Detect which cell encompasses the target text, then output its (X, Y) center coordinate. 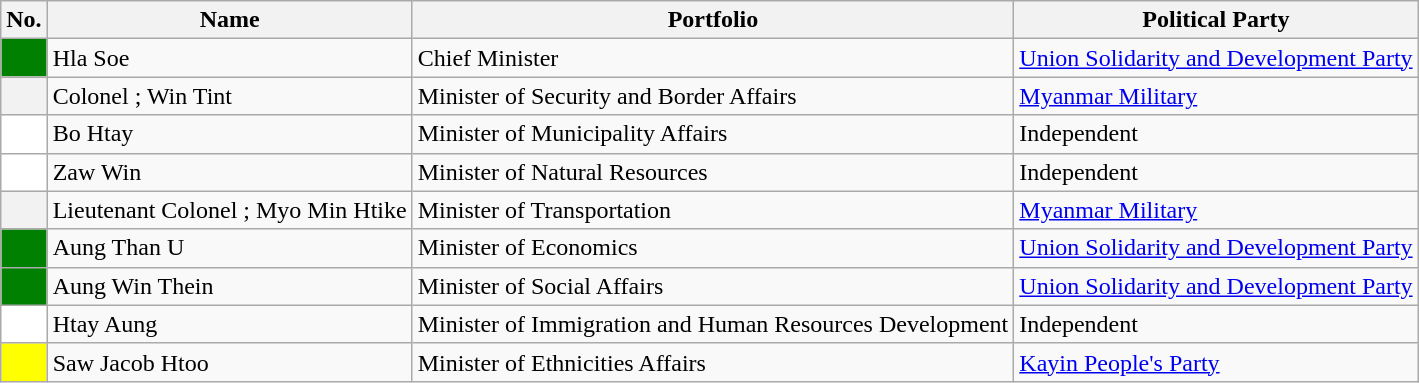
Aung Than U (230, 248)
Kayin People's Party (1216, 362)
Minister of Security and Border Affairs (713, 96)
Htay Aung (230, 324)
No. (24, 20)
Minister of Social Affairs (713, 286)
Chief Minister (713, 58)
Lieutenant Colonel ; Myo Min Htike (230, 210)
Minister of Transportation (713, 210)
Minister of Immigration and Human Resources Development (713, 324)
Colonel ; Win Tint (230, 96)
Political Party (1216, 20)
Minister of Natural Resources (713, 172)
Saw Jacob Htoo (230, 362)
Bo Htay (230, 134)
Minister of Economics (713, 248)
Hla Soe (230, 58)
Portfolio (713, 20)
Zaw Win (230, 172)
Minister of Municipality Affairs (713, 134)
Aung Win Thein (230, 286)
Name (230, 20)
Minister of Ethnicities Affairs (713, 362)
